Detect which cell encompasses the target text, then output its (x, y) center coordinate. 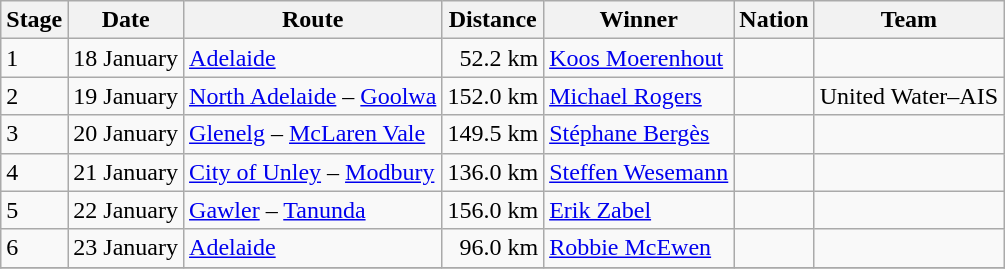
Glenelg – McLaren Vale (313, 134)
5 (34, 210)
Stage (34, 20)
96.0 km (493, 248)
North Adelaide – Goolwa (313, 96)
149.5 km (493, 134)
Michael Rogers (639, 96)
19 January (126, 96)
21 January (126, 172)
18 January (126, 58)
Gawler – Tanunda (313, 210)
136.0 km (493, 172)
23 January (126, 248)
52.2 km (493, 58)
Stéphane Bergès (639, 134)
Route (313, 20)
156.0 km (493, 210)
Koos Moerenhout (639, 58)
22 January (126, 210)
Erik Zabel (639, 210)
United Water–AIS (908, 96)
4 (34, 172)
1 (34, 58)
Robbie McEwen (639, 248)
Nation (774, 20)
6 (34, 248)
2 (34, 96)
Steffen Wesemann (639, 172)
Winner (639, 20)
Date (126, 20)
152.0 km (493, 96)
Team (908, 20)
Distance (493, 20)
3 (34, 134)
City of Unley – Modbury (313, 172)
20 January (126, 134)
